For the text-containing cell, return its midpoint in (X, Y) coordinate format. 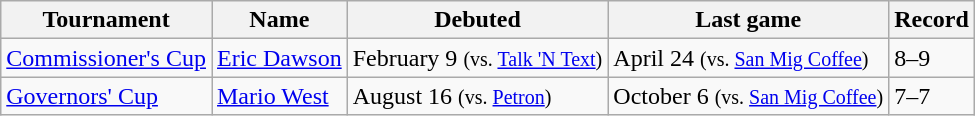
April 24 (vs. San Mig Coffee) (748, 58)
8–9 (932, 58)
Eric Dawson (280, 58)
Record (932, 20)
Governors' Cup (106, 96)
Name (280, 20)
Debuted (478, 20)
October 6 (vs. San Mig Coffee) (748, 96)
7–7 (932, 96)
Mario West (280, 96)
August 16 (vs. Petron) (478, 96)
Tournament (106, 20)
Last game (748, 20)
February 9 (vs. Talk 'N Text) (478, 58)
Commissioner's Cup (106, 58)
